Return the (x, y) coordinate for the center point of the cell that contains the specified text.  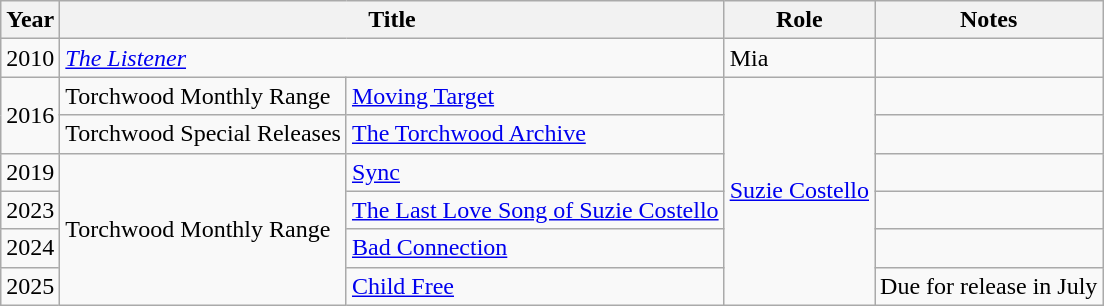
2024 (30, 248)
2019 (30, 172)
The Torchwood Archive (535, 134)
Torchwood Special Releases (204, 134)
2016 (30, 115)
Child Free (535, 286)
Title (392, 20)
2023 (30, 210)
Mia (799, 58)
Bad Connection (535, 248)
Role (799, 20)
Suzie Costello (799, 191)
Due for release in July (989, 286)
Notes (989, 20)
2010 (30, 58)
Sync (535, 172)
Moving Target (535, 96)
The Listener (392, 58)
Year (30, 20)
2025 (30, 286)
The Last Love Song of Suzie Costello (535, 210)
